Locate the cell with the specified text and output its [X, Y] center coordinate. 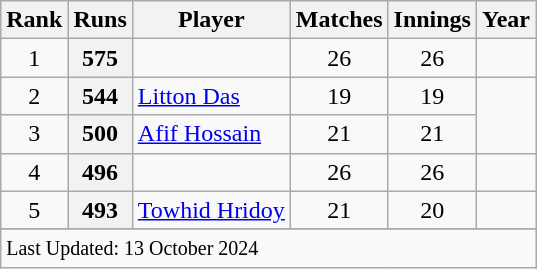
Player [211, 20]
4 [34, 172]
Runs [100, 20]
2 [34, 96]
20 [432, 210]
Afif Hossain [211, 134]
Last Updated: 13 October 2024 [268, 248]
Matches [339, 20]
5 [34, 210]
500 [100, 134]
1 [34, 58]
544 [100, 96]
Towhid Hridoy [211, 210]
Rank [34, 20]
496 [100, 172]
Year [506, 20]
3 [34, 134]
Litton Das [211, 96]
493 [100, 210]
575 [100, 58]
Innings [432, 20]
